Identify which cell holds the provided text, then report its [x, y] central coordinate. 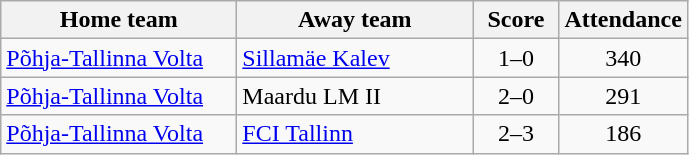
2–3 [516, 134]
Home team [119, 20]
Maardu LM II [355, 96]
1–0 [516, 58]
186 [623, 134]
Score [516, 20]
2–0 [516, 96]
Away team [355, 20]
FCI Tallinn [355, 134]
Sillamäe Kalev [355, 58]
291 [623, 96]
Attendance [623, 20]
340 [623, 58]
